Search for the cell housing the specified text and yield its [X, Y] center coordinate. 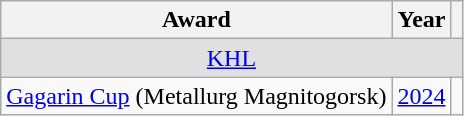
Year [422, 20]
2024 [422, 96]
Gagarin Cup (Metallurg Magnitogorsk) [196, 96]
Award [196, 20]
KHL [232, 58]
